Capture the cell that displays the provided text and extract its (x, y) central coordinate. 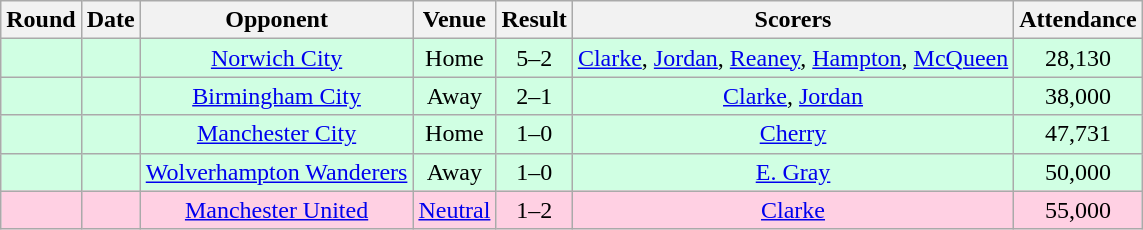
Clarke, Jordan, Reaney, Hampton, McQueen (792, 58)
Round (41, 20)
Venue (454, 20)
Norwich City (276, 58)
Attendance (1078, 20)
Wolverhampton Wanderers (276, 172)
Scorers (792, 20)
E. Gray (792, 172)
Birmingham City (276, 96)
1–2 (534, 210)
38,000 (1078, 96)
Date (110, 20)
Manchester United (276, 210)
47,731 (1078, 134)
Clarke, Jordan (792, 96)
50,000 (1078, 172)
5–2 (534, 58)
28,130 (1078, 58)
Neutral (454, 210)
Opponent (276, 20)
Manchester City (276, 134)
Cherry (792, 134)
Clarke (792, 210)
2–1 (534, 96)
55,000 (1078, 210)
Result (534, 20)
